For the text-containing cell, return its midpoint in [x, y] coordinate format. 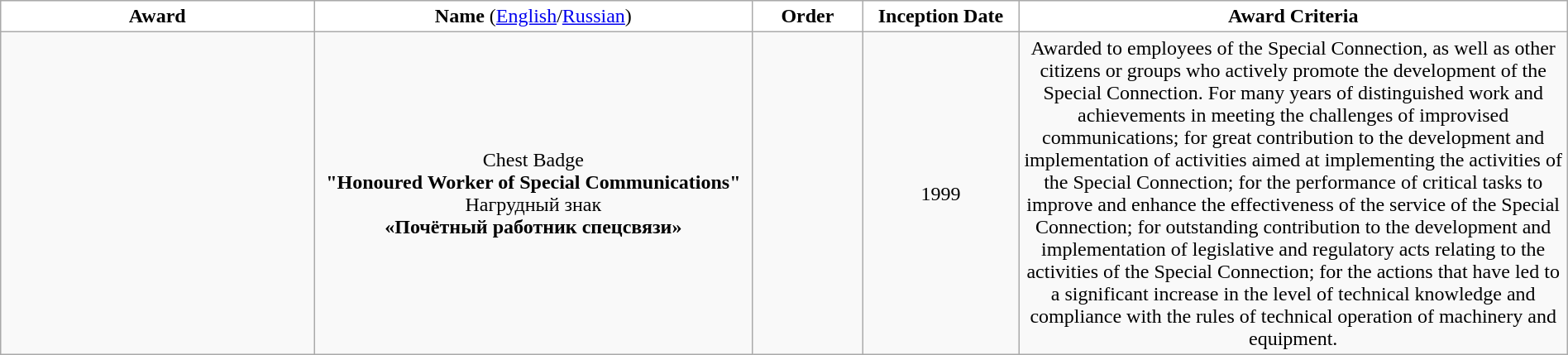
Chest Badge"Honoured Worker of Special Communications"Нагрудный знак«Почётный работник спецсвязи» [533, 194]
Order [807, 17]
Award Criteria [1293, 17]
1999 [941, 194]
Inception Date [941, 17]
Name (English/Russian) [533, 17]
Award [157, 17]
